Find where the given text appears and provide that cell's center as (x, y) coordinate. 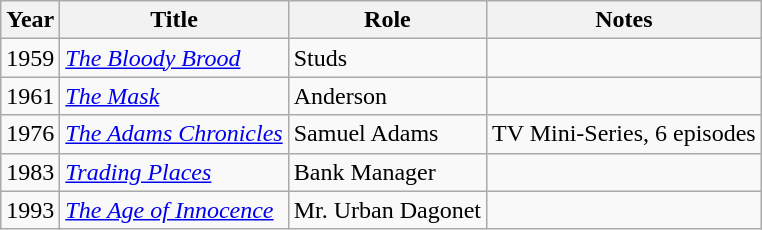
The Age of Innocence (174, 210)
1961 (30, 96)
Title (174, 20)
Trading Places (174, 172)
The Mask (174, 96)
TV Mini-Series, 6 episodes (624, 134)
Bank Manager (387, 172)
Year (30, 20)
The Bloody Brood (174, 58)
1983 (30, 172)
Role (387, 20)
1959 (30, 58)
Anderson (387, 96)
1993 (30, 210)
Mr. Urban Dagonet (387, 210)
The Adams Chronicles (174, 134)
1976 (30, 134)
Notes (624, 20)
Samuel Adams (387, 134)
Studs (387, 58)
